Scan for the cell matching the given text and deliver its [X, Y] coordinate at center. 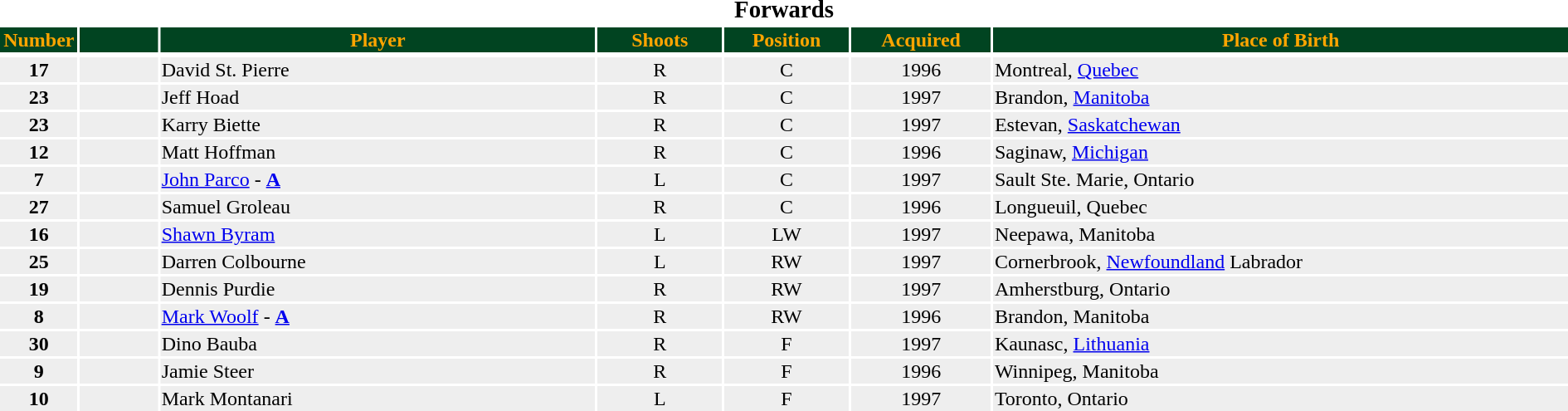
27 [39, 207]
Acquired [921, 40]
LW [786, 234]
Dino Bauba [377, 344]
Kaunasc, Lithuania [1281, 344]
Sault Ste. Marie, Ontario [1281, 179]
10 [39, 399]
Player [377, 40]
Estevan, Saskatchewan [1281, 125]
Saginaw, Michigan [1281, 152]
30 [39, 344]
Karry Biette [377, 125]
Longueuil, Quebec [1281, 207]
Toronto, Ontario [1281, 399]
Neepawa, Manitoba [1281, 234]
Jeff Hoad [377, 97]
8 [39, 316]
9 [39, 371]
John Parco - A [377, 179]
Darren Colbourne [377, 262]
Shawn Byram [377, 234]
Shoots [660, 40]
Number [39, 40]
Position [786, 40]
Samuel Groleau [377, 207]
Amherstburg, Ontario [1281, 289]
16 [39, 234]
Cornerbrook, Newfoundland Labrador [1281, 262]
David St. Pierre [377, 70]
Mark Woolf - A [377, 316]
Place of Birth [1281, 40]
Winnipeg, Manitoba [1281, 371]
Matt Hoffman [377, 152]
Montreal, Quebec [1281, 70]
Dennis Purdie [377, 289]
Jamie Steer [377, 371]
Mark Montanari [377, 399]
17 [39, 70]
7 [39, 179]
25 [39, 262]
19 [39, 289]
12 [39, 152]
